Provide the (x, y) coordinate of the cell's center where the given text is located.  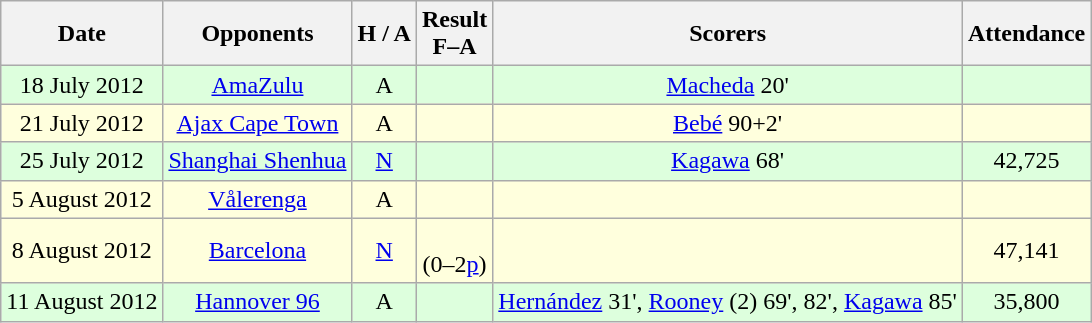
18 July 2012 (82, 85)
Date (82, 34)
H / A (384, 34)
5 August 2012 (82, 199)
Barcelona (258, 250)
ResultF–A (454, 34)
Hannover 96 (258, 302)
AmaZulu (258, 85)
21 July 2012 (82, 123)
Kagawa 68' (728, 161)
42,725 (1026, 161)
11 August 2012 (82, 302)
Macheda 20' (728, 85)
47,141 (1026, 250)
Bebé 90+2' (728, 123)
Shanghai Shenhua (258, 161)
Attendance (1026, 34)
Scorers (728, 34)
(0–2p) (454, 250)
35,800 (1026, 302)
25 July 2012 (82, 161)
Hernández 31', Rooney (2) 69', 82', Kagawa 85' (728, 302)
Vålerenga (258, 199)
Opponents (258, 34)
Ajax Cape Town (258, 123)
8 August 2012 (82, 250)
